From the cell containing the given text, extract its center point as (X, Y) coordinate. 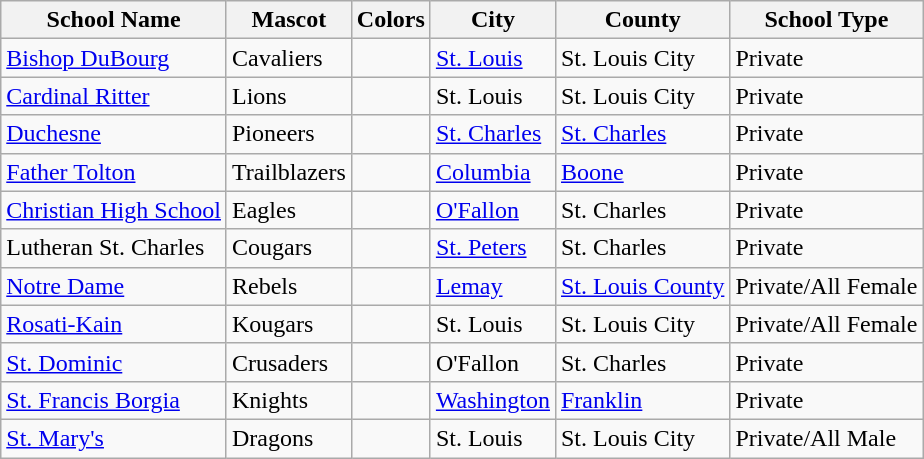
Notre Dame (114, 286)
Cavaliers (288, 58)
County (642, 20)
Lutheran St. Charles (114, 248)
Washington (492, 400)
Mascot (288, 20)
School Name (114, 20)
St. Dominic (114, 362)
Cougars (288, 248)
Eagles (288, 210)
School Type (826, 20)
Duchesne (114, 134)
Crusaders (288, 362)
Boone (642, 172)
Dragons (288, 438)
Cardinal Ritter (114, 96)
Lions (288, 96)
Christian High School (114, 210)
Columbia (492, 172)
Bishop DuBourg (114, 58)
Lemay (492, 286)
St. Francis Borgia (114, 400)
St. Mary's (114, 438)
Pioneers (288, 134)
Rebels (288, 286)
Franklin (642, 400)
Rosati-Kain (114, 324)
Colors (390, 20)
St. Louis County (642, 286)
Father Tolton (114, 172)
Knights (288, 400)
Kougars (288, 324)
City (492, 20)
St. Peters (492, 248)
Private/All Male (826, 438)
Trailblazers (288, 172)
